Determine the (X, Y) coordinate at the center of the cell enclosing the given text.  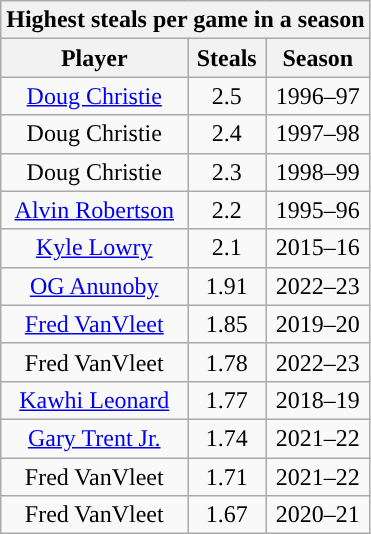
Kyle Lowry (94, 248)
1.77 (227, 400)
1998–99 (318, 172)
1996–97 (318, 96)
OG Anunoby (94, 286)
Highest steals per game in a season (186, 20)
2.5 (227, 96)
2015–16 (318, 248)
Player (94, 58)
1.71 (227, 477)
2.3 (227, 172)
1.91 (227, 286)
2.2 (227, 210)
2020–21 (318, 515)
Steals (227, 58)
2018–19 (318, 400)
Kawhi Leonard (94, 400)
Gary Trent Jr. (94, 438)
1.74 (227, 438)
2.1 (227, 248)
1.85 (227, 324)
1.78 (227, 362)
2019–20 (318, 324)
1.67 (227, 515)
Alvin Robertson (94, 210)
1995–96 (318, 210)
1997–98 (318, 134)
Season (318, 58)
2.4 (227, 134)
